Identify which cell holds the provided text, then report its (X, Y) central coordinate. 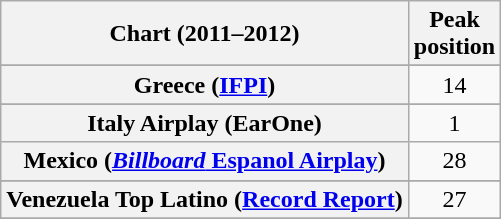
Venezuela Top Latino (Record Report) (205, 199)
Peakposition (454, 34)
27 (454, 199)
Mexico (Billboard Espanol Airplay) (205, 161)
14 (454, 85)
Italy Airplay (EarOne) (205, 123)
Greece (IFPI) (205, 85)
28 (454, 161)
Chart (2011–2012) (205, 34)
1 (454, 123)
